Capture the cell that displays the provided text and extract its [X, Y] central coordinate. 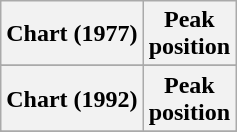
Chart (1977) [72, 34]
Chart (1992) [72, 98]
